Locate the cell with the specified text and output its (x, y) center coordinate. 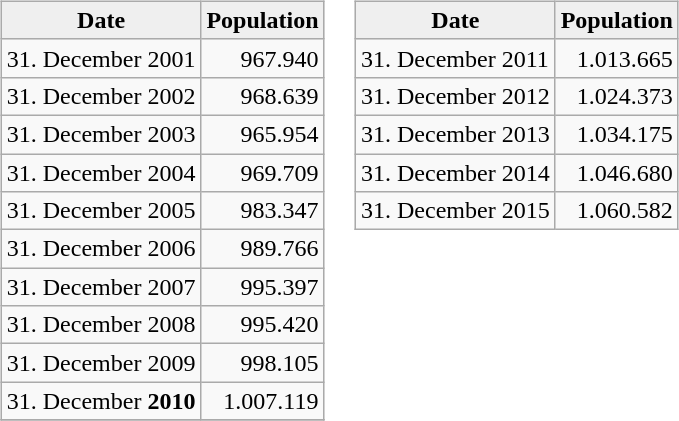
31. December 2008 (101, 325)
1.013.665 (616, 58)
1.034.175 (616, 134)
31. December 2013 (456, 134)
31. December 2004 (101, 173)
998.105 (262, 363)
31. December 2011 (456, 58)
31. December 2002 (101, 96)
31. December 2006 (101, 249)
1.060.582 (616, 211)
31. December 2014 (456, 173)
967.940 (262, 58)
995.397 (262, 287)
31. December 2003 (101, 134)
1.007.119 (262, 401)
31. December 2010 (101, 401)
31. December 2009 (101, 363)
31. December 2015 (456, 211)
31. December 2005 (101, 211)
969.709 (262, 173)
31. December 2007 (101, 287)
1.046.680 (616, 173)
995.420 (262, 325)
983.347 (262, 211)
968.639 (262, 96)
31. December 2001 (101, 58)
31. December 2012 (456, 96)
989.766 (262, 249)
1.024.373 (616, 96)
965.954 (262, 134)
